Return the [x, y] coordinate for the center point of the cell that contains the specified text.  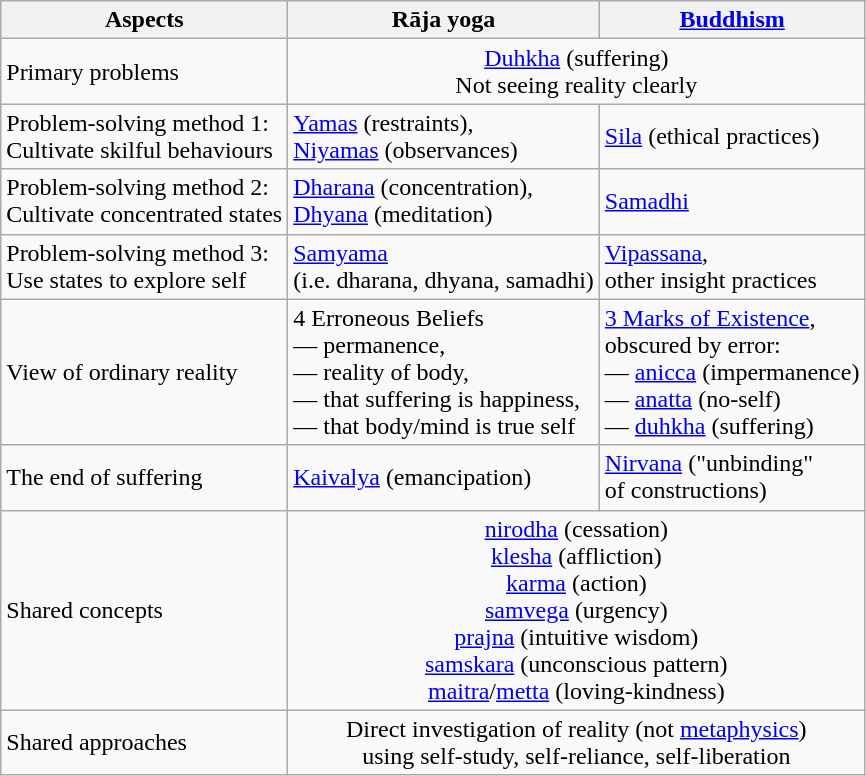
View of ordinary reality [144, 372]
Shared concepts [144, 610]
Problem-solving method 2:Cultivate concentrated states [144, 202]
Aspects [144, 20]
Samyama(i.e. dharana, dhyana, samadhi) [444, 266]
Rāja yoga [444, 20]
Shared approaches [144, 742]
Vipassana,other insight practices [732, 266]
Problem-solving method 3:Use states to explore self [144, 266]
Yamas (restraints),Niyamas (observances) [444, 136]
Direct investigation of reality (not metaphysics)using self-study, self-reliance, self-liberation [576, 742]
3 Marks of Existence,obscured by error:— anicca (impermanence)— anatta (no-self)— duhkha (suffering) [732, 372]
Primary problems [144, 72]
The end of suffering [144, 478]
Problem-solving method 1:Cultivate skilful behaviours [144, 136]
Buddhism [732, 20]
4 Erroneous Beliefs— permanence,— reality of body,— that suffering is happiness,— that body/mind is true self [444, 372]
Samadhi [732, 202]
Sila (ethical practices) [732, 136]
Kaivalya (emancipation) [444, 478]
Nirvana ("unbinding"of constructions) [732, 478]
Dharana (concentration),Dhyana (meditation) [444, 202]
Duhkha (suffering)Not seeing reality clearly [576, 72]
